Search for the cell housing the specified text and yield its (X, Y) center coordinate. 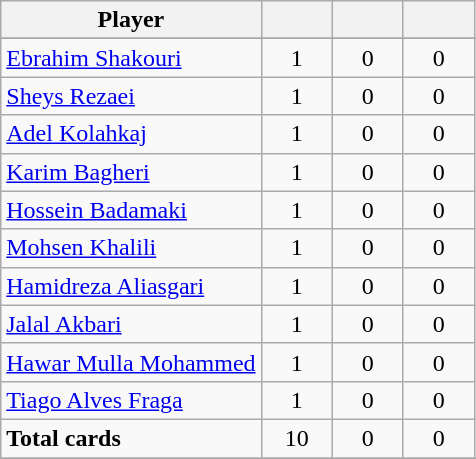
Mohsen Khalili (131, 248)
Sheys Rezaei (131, 96)
Hamidreza Aliasgari (131, 286)
Total cards (131, 438)
Jalal Akbari (131, 324)
10 (296, 438)
Karim Bagheri (131, 172)
Tiago Alves Fraga (131, 400)
Adel Kolahkaj (131, 134)
Hawar Mulla Mohammed (131, 362)
Hossein Badamaki (131, 210)
Player (131, 20)
Ebrahim Shakouri (131, 58)
